For the text-containing cell, return its midpoint in (X, Y) coordinate format. 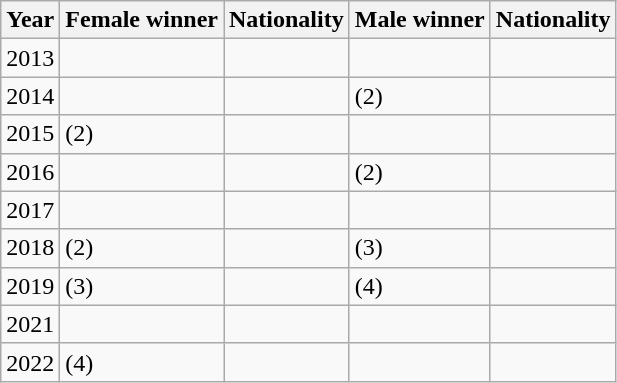
Female winner (142, 20)
2022 (30, 362)
2018 (30, 248)
2021 (30, 324)
Year (30, 20)
2016 (30, 172)
2014 (30, 96)
2019 (30, 286)
Male winner (420, 20)
2013 (30, 58)
2015 (30, 134)
2017 (30, 210)
